Search for the cell housing the specified text and yield its [X, Y] center coordinate. 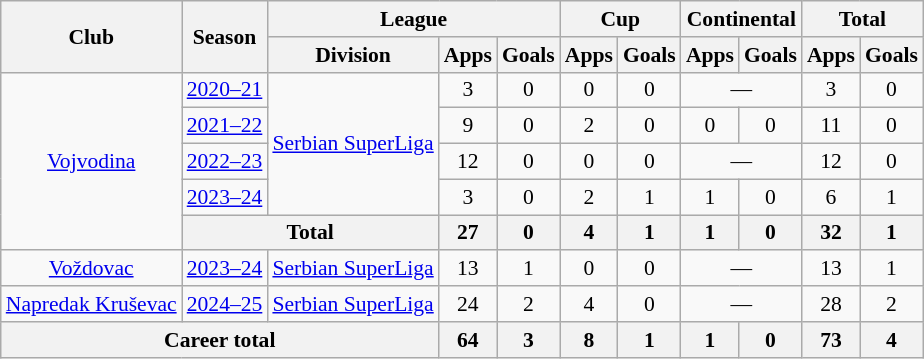
2020–21 [225, 90]
Season [225, 36]
Club [92, 36]
Division [352, 55]
Napredak Kruševac [92, 304]
32 [831, 233]
2024–25 [225, 304]
8 [589, 340]
64 [468, 340]
2022–23 [225, 162]
League [413, 19]
11 [831, 126]
28 [831, 304]
Continental [742, 19]
Cup [620, 19]
24 [468, 304]
27 [468, 233]
Career total [220, 340]
Voždovac [92, 269]
9 [468, 126]
6 [831, 197]
Vojvodina [92, 161]
2021–22 [225, 126]
73 [831, 340]
